Return [x, y] of the center of cell containing provided text 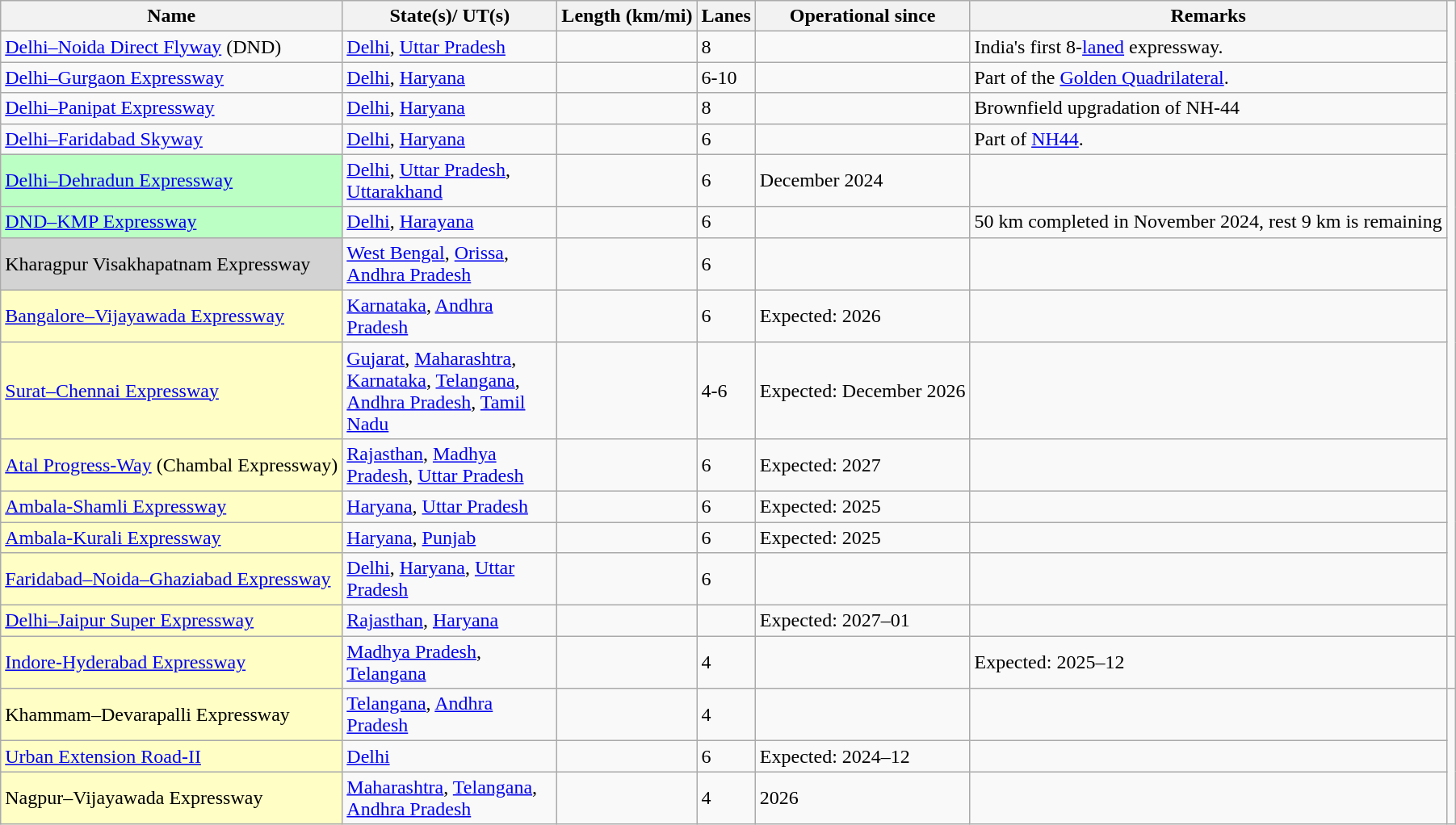
Nagpur–Vijayawada Expressway [171, 798]
Delhi, Uttar Pradesh, Uttarakhand [450, 181]
Indore-Hyderabad Expressway [171, 662]
Operational since [862, 16]
Expected: 2027 [862, 465]
Atal Progress-Way (Chambal Expressway) [171, 465]
Telangana, Andhra Pradesh [450, 715]
6-10 [726, 77]
Delhi–Noida Direct Flyway (DND) [171, 47]
Part of NH44. [1208, 139]
Maharashtra, Telangana, Andhra Pradesh [450, 798]
Delhi–Faridabad Skyway [171, 139]
Expected: 2024–12 [862, 756]
Expected: 2025–12 [1208, 662]
Rajasthan, Haryana [450, 621]
Brownfield upgradation of NH-44 [1208, 108]
Surat–Chennai Expressway [171, 391]
Urban Extension Road-II [171, 756]
West Bengal, Orissa, Andhra Pradesh [450, 263]
Kharagpur Visakhapatnam Expressway [171, 263]
2026 [862, 798]
Faridabad–Noida–Ghaziabad Expressway [171, 580]
India's first 8-laned expressway. [1208, 47]
Expected: 2026 [862, 316]
Expected: December 2026 [862, 391]
Length (km/mi) [627, 16]
Delhi–Gurgaon Expressway [171, 77]
Ambala-Kurali Expressway [171, 537]
50 km completed in November 2024, rest 9 km is remaining [1208, 222]
4-6 [726, 391]
Delhi, Haryana, Uttar Pradesh [450, 580]
Delhi–Dehradun Expressway [171, 181]
Gujarat, Maharashtra, Karnataka, Telangana, Andhra Pradesh, Tamil Nadu [450, 391]
Delhi–Jaipur Super Expressway [171, 621]
Rajasthan, Madhya Pradesh, Uttar Pradesh [450, 465]
Expected: 2027–01 [862, 621]
Delhi, Uttar Pradesh [450, 47]
Haryana, Uttar Pradesh [450, 506]
Haryana, Punjab [450, 537]
Remarks [1208, 16]
Delhi, Harayana [450, 222]
DND–KMP Expressway [171, 222]
Part of the Golden Quadrilateral. [1208, 77]
Madhya Pradesh, Telangana [450, 662]
Bangalore–Vijayawada Expressway [171, 316]
Name [171, 16]
Delhi–Panipat Expressway [171, 108]
Lanes [726, 16]
Karnataka, Andhra Pradesh [450, 316]
Khammam–Devarapalli Expressway [171, 715]
State(s)/ UT(s) [450, 16]
Ambala-Shamli Expressway [171, 506]
Delhi [450, 756]
December 2024 [862, 181]
